For the text-containing cell, return its midpoint in [x, y] coordinate format. 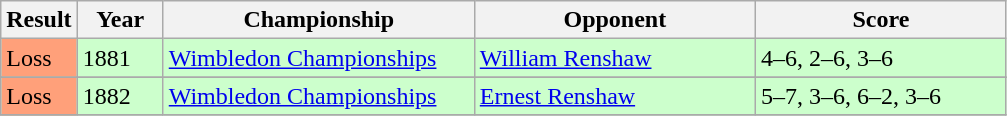
William Renshaw [614, 58]
Championship [318, 20]
4–6, 2–6, 3–6 [880, 58]
Score [880, 20]
Result [39, 20]
1881 [120, 58]
Opponent [614, 20]
5–7, 3–6, 6–2, 3–6 [880, 96]
Year [120, 20]
Ernest Renshaw [614, 96]
1882 [120, 96]
